Find where the given text appears and provide that cell's center as (x, y) coordinate. 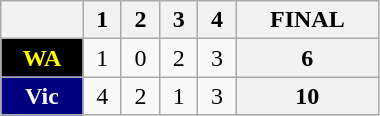
10 (307, 96)
6 (307, 58)
WA (42, 58)
Vic (42, 96)
FINAL (307, 20)
0 (140, 58)
